Search for the cell housing the specified text and yield its [X, Y] center coordinate. 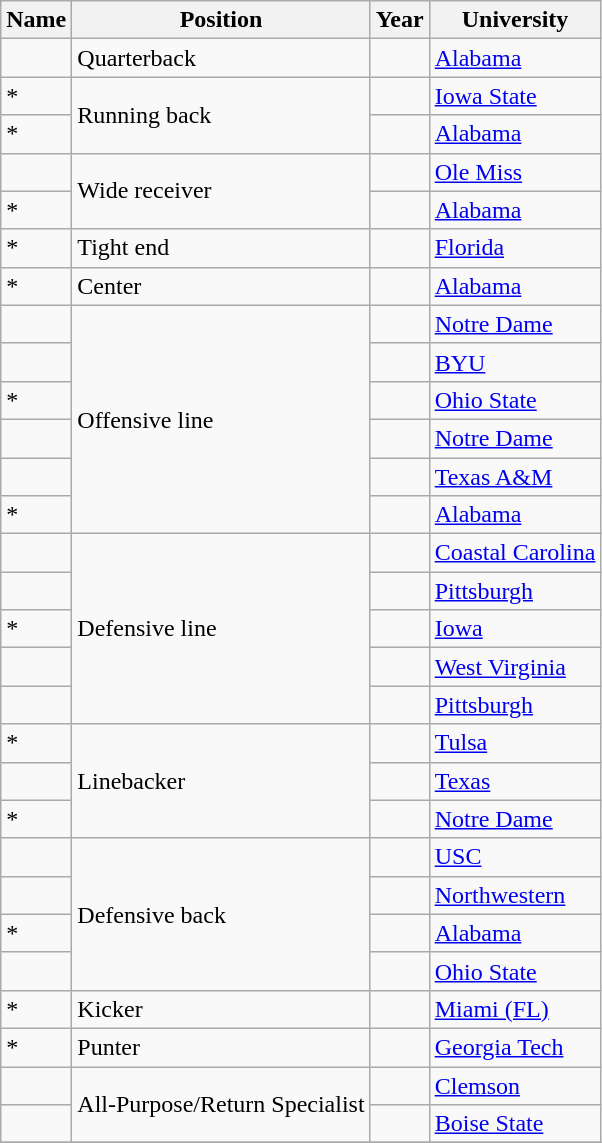
Defensive line [221, 629]
Boise State [515, 1124]
Position [221, 20]
Tight end [221, 248]
West Virginia [515, 667]
Northwestern [515, 895]
Miami (FL) [515, 1009]
Name [36, 20]
Punter [221, 1047]
Texas [515, 781]
USC [515, 857]
Coastal Carolina [515, 553]
Quarterback [221, 58]
Clemson [515, 1085]
Iowa State [515, 96]
Linebacker [221, 781]
Defensive back [221, 914]
Iowa [515, 629]
Running back [221, 115]
Tulsa [515, 743]
Wide receiver [221, 191]
Texas A&M [515, 477]
All-Purpose/Return Specialist [221, 1104]
Offensive line [221, 419]
Ole Miss [515, 172]
University [515, 20]
Year [400, 20]
BYU [515, 362]
Georgia Tech [515, 1047]
Florida [515, 248]
Kicker [221, 1009]
Center [221, 286]
